Pinpoint the cell where the given text exists, returning its (x, y) midpoint coordinate. 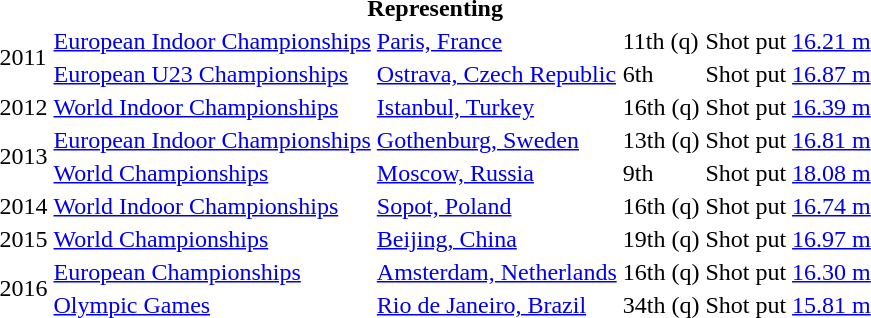
Beijing, China (496, 239)
13th (q) (661, 140)
11th (q) (661, 41)
European Championships (212, 272)
Ostrava, Czech Republic (496, 74)
Sopot, Poland (496, 206)
European U23 Championships (212, 74)
Paris, France (496, 41)
6th (661, 74)
Gothenburg, Sweden (496, 140)
Amsterdam, Netherlands (496, 272)
9th (661, 173)
19th (q) (661, 239)
Istanbul, Turkey (496, 107)
Moscow, Russia (496, 173)
